Output the [X, Y] coordinate of the center of the cell containing the given text.  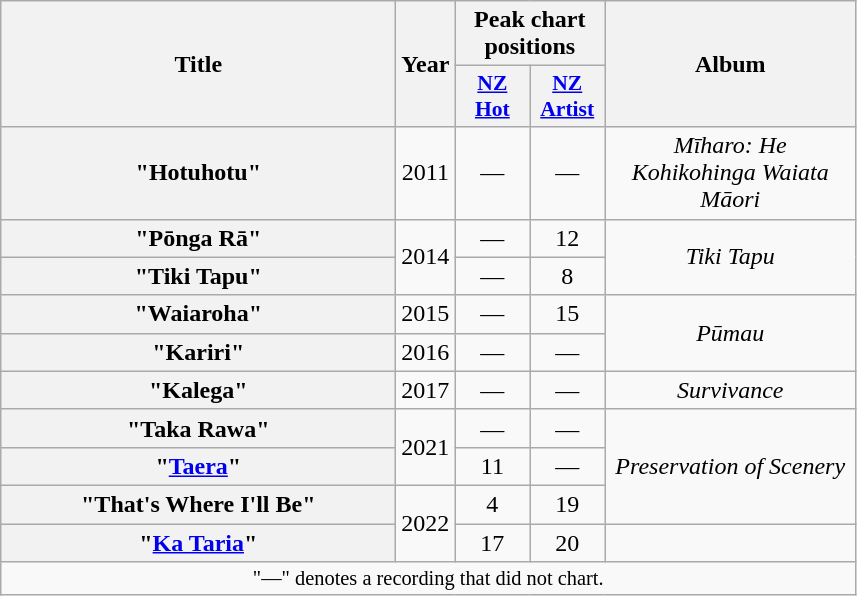
2011 [426, 173]
4 [492, 504]
"Taera" [198, 466]
2015 [426, 314]
Year [426, 64]
Title [198, 64]
20 [568, 543]
Pūmau [730, 333]
2014 [426, 257]
2022 [426, 523]
11 [492, 466]
15 [568, 314]
"That's Where I'll Be" [198, 504]
Mīharo: He Kohikohinga Waiata Māori [730, 173]
"—" denotes a recording that did not chart. [428, 579]
Tiki Tapu [730, 257]
Survivance [730, 390]
"Kariri" [198, 352]
NZHot [492, 96]
"Pōnga Rā" [198, 238]
"Tiki Tapu" [198, 276]
2016 [426, 352]
"Waiaroha" [198, 314]
"Taka Rawa" [198, 428]
19 [568, 504]
Preservation of Scenery [730, 466]
Peak chart positions [530, 34]
"Ka Taria" [198, 543]
8 [568, 276]
12 [568, 238]
NZArtist [568, 96]
2017 [426, 390]
2021 [426, 447]
"Kalega" [198, 390]
"Hotuhotu" [198, 173]
17 [492, 543]
Album [730, 64]
